Extract the (X, Y) coordinate from the center of the cell holding the provided text.  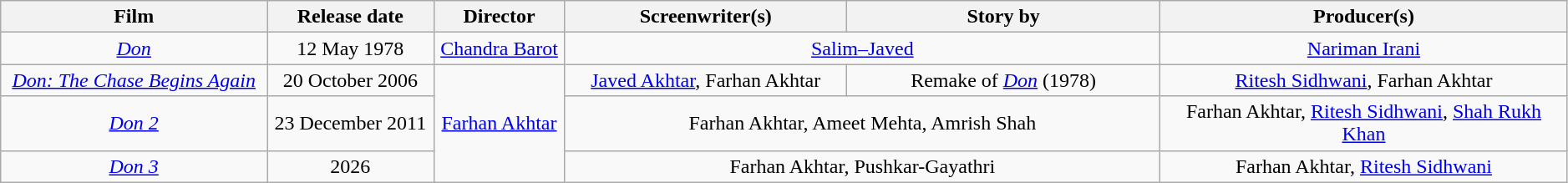
Farhan Akhtar, Ameet Mehta, Amrish Shah (862, 124)
Salim–Javed (862, 48)
Film (134, 17)
Javed Akhtar, Farhan Akhtar (706, 80)
Don: The Chase Begins Again (134, 80)
2026 (351, 166)
Director (500, 17)
Don 3 (134, 166)
23 December 2011 (351, 124)
Chandra Barot (500, 48)
Farhan Akhtar, Ritesh Sidhwani (1364, 166)
Story by (1004, 17)
Farhan Akhtar (500, 124)
Don 2 (134, 124)
Ritesh Sidhwani, Farhan Akhtar (1364, 80)
Nariman Irani (1364, 48)
Farhan Akhtar, Pushkar-Gayathri (862, 166)
20 October 2006 (351, 80)
Don (134, 48)
Farhan Akhtar, Ritesh Sidhwani, Shah Rukh Khan (1364, 124)
Release date (351, 17)
Screenwriter(s) (706, 17)
12 May 1978 (351, 48)
Producer(s) (1364, 17)
Remake of Don (1978) (1004, 80)
